Scan for the cell matching the given text and deliver its (x, y) coordinate at center. 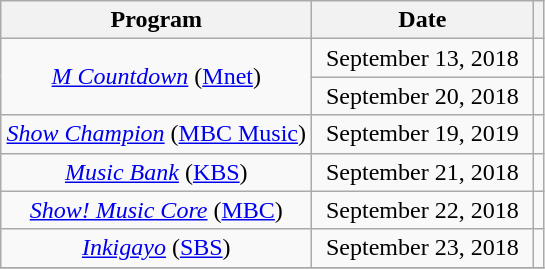
Show Champion (MBC Music) (156, 134)
Show! Music Core (MBC) (156, 210)
September 22, 2018 (422, 210)
M Countdown (Mnet) (156, 77)
Program (156, 20)
September 20, 2018 (422, 96)
September 23, 2018 (422, 248)
Music Bank (KBS) (156, 172)
September 21, 2018 (422, 172)
September 13, 2018 (422, 58)
Date (422, 20)
Inkigayo (SBS) (156, 248)
September 19, 2019 (422, 134)
